Return the [X, Y] coordinate for the center point of the cell that contains the specified text.  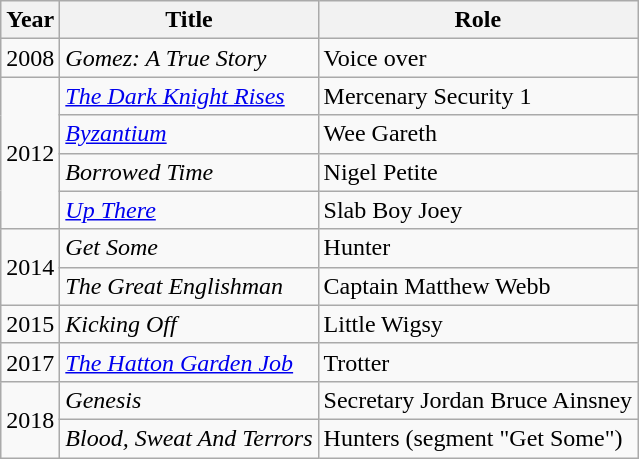
Role [478, 20]
Title [189, 20]
2015 [30, 324]
The Great Englishman [189, 286]
Get Some [189, 248]
Voice over [478, 58]
Slab Boy Joey [478, 210]
Hunter [478, 248]
Genesis [189, 400]
Wee Gareth [478, 134]
2017 [30, 362]
Captain Matthew Webb [478, 286]
Borrowed Time [189, 172]
Trotter [478, 362]
Mercenary Security 1 [478, 96]
Up There [189, 210]
Hunters (segment "Get Some") [478, 438]
The Dark Knight Rises [189, 96]
Byzantium [189, 134]
Year [30, 20]
2014 [30, 267]
2012 [30, 153]
Little Wigsy [478, 324]
Gomez: A True Story [189, 58]
Kicking Off [189, 324]
Nigel Petite [478, 172]
Secretary Jordan Bruce Ainsney [478, 400]
2008 [30, 58]
The Hatton Garden Job [189, 362]
Blood, Sweat And Terrors [189, 438]
2018 [30, 419]
